Return the (x, y) coordinate for the center point of the cell that contains the specified text.  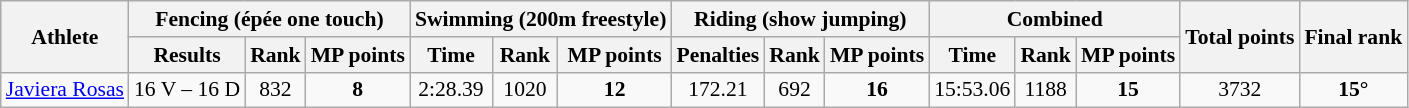
12 (615, 90)
Penalties (718, 55)
Javiera Rosas (65, 90)
Final rank (1353, 36)
3732 (1240, 90)
1020 (525, 90)
15 (1128, 90)
Results (187, 55)
2:28.39 (451, 90)
Combined (1054, 19)
Swimming (200m freestyle) (541, 19)
692 (794, 90)
15:53.06 (972, 90)
Fencing (épée one touch) (270, 19)
Total points (1240, 36)
1188 (1046, 90)
16 V – 16 D (187, 90)
Riding (show jumping) (800, 19)
16 (877, 90)
Athlete (65, 36)
8 (358, 90)
15° (1353, 90)
832 (276, 90)
172.21 (718, 90)
